Scan for the cell matching the given text and deliver its (x, y) coordinate at center. 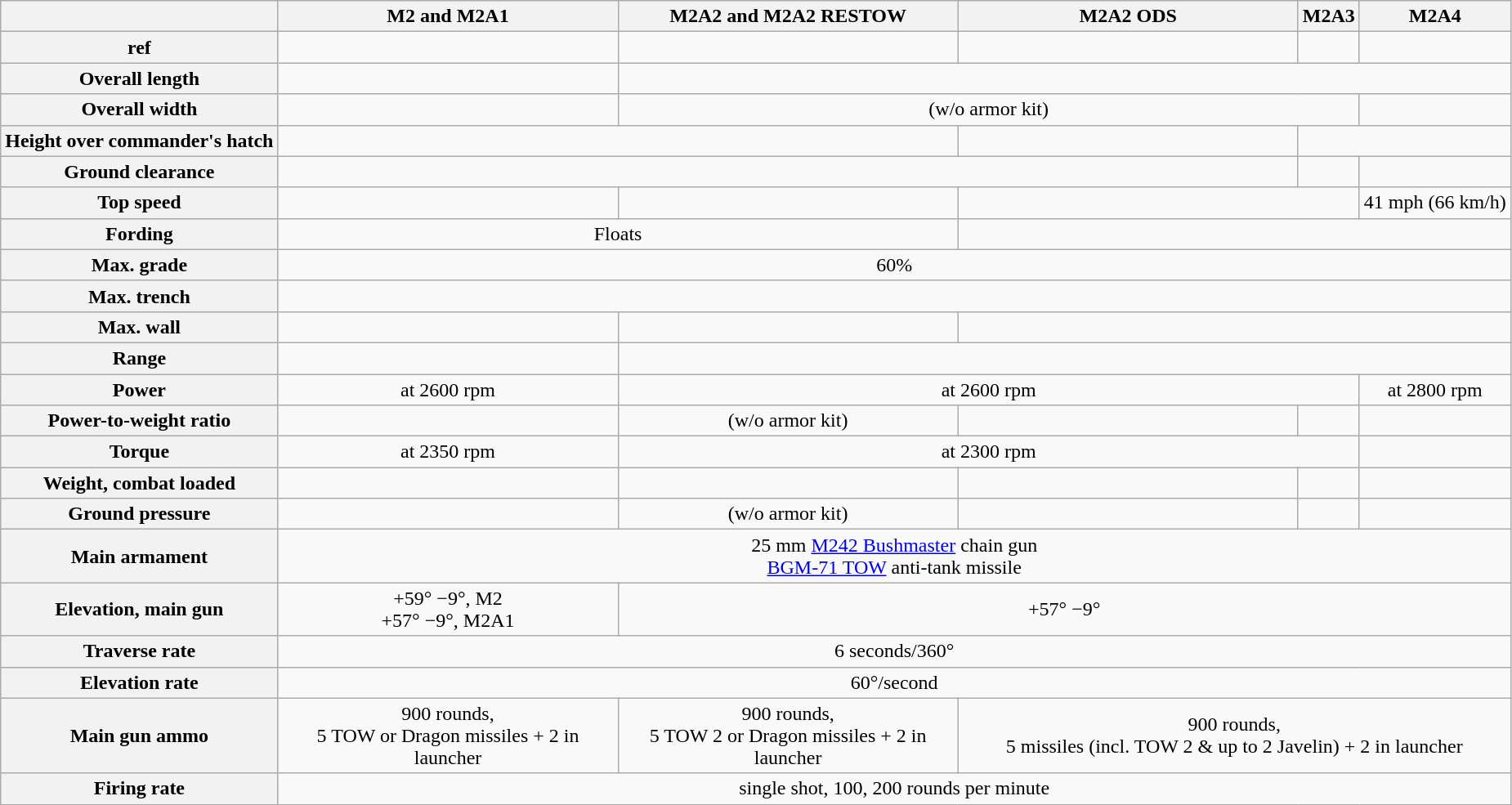
Ground clearance (139, 172)
single shot, 100, 200 rounds per minute (894, 789)
Max. grade (139, 265)
Overall width (139, 110)
Main armament (139, 556)
900 rounds,5 TOW 2 or Dragon missiles + 2 in launcher (788, 736)
Traverse rate (139, 651)
Power-to-weight ratio (139, 421)
6 seconds/360° (894, 651)
Height over commander's hatch (139, 141)
Main gun ammo (139, 736)
at 2350 rpm (448, 452)
at 2300 rpm (989, 452)
900 rounds,5 missiles (incl. TOW 2 & up to 2 Javelin) + 2 in launcher (1234, 736)
Overall length (139, 78)
ref (139, 47)
41 mph (66 km/h) (1435, 203)
+59° −9°, M2 +57° −9°, M2A1 (448, 610)
Power (139, 390)
+57° −9° (1064, 610)
Elevation rate (139, 682)
Torque (139, 452)
at 2800 rpm (1435, 390)
Top speed (139, 203)
900 rounds,5 TOW or Dragon missiles + 2 in launcher (448, 736)
M2A4 (1435, 16)
M2A3 (1329, 16)
25 mm M242 Bushmaster chain gun BGM-71 TOW anti-tank missile (894, 556)
Elevation, main gun (139, 610)
60% (894, 265)
Firing rate (139, 789)
Fording (139, 234)
60°/second (894, 682)
Ground pressure (139, 514)
Floats (618, 234)
Range (139, 358)
M2A2 and M2A2 RESTOW (788, 16)
Weight, combat loaded (139, 483)
Max. wall (139, 327)
Max. trench (139, 296)
M2A2 ODS (1128, 16)
M2 and M2A1 (448, 16)
